Determine the [X, Y] coordinate at the center of the cell enclosing the given text.  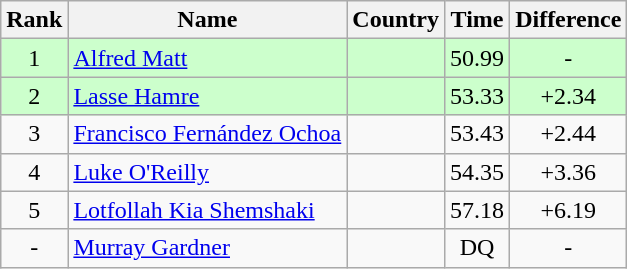
4 [34, 172]
53.43 [478, 134]
Rank [34, 20]
Alfred Matt [208, 58]
Lotfollah Kia Shemshaki [208, 210]
3 [34, 134]
+2.44 [568, 134]
5 [34, 210]
+3.36 [568, 172]
+2.34 [568, 96]
Lasse Hamre [208, 96]
57.18 [478, 210]
DQ [478, 248]
+6.19 [568, 210]
54.35 [478, 172]
Country [396, 20]
2 [34, 96]
Difference [568, 20]
1 [34, 58]
Luke O'Reilly [208, 172]
Murray Gardner [208, 248]
Francisco Fernández Ochoa [208, 134]
53.33 [478, 96]
Time [478, 20]
50.99 [478, 58]
Name [208, 20]
